Identify which cell holds the provided text, then report its (x, y) central coordinate. 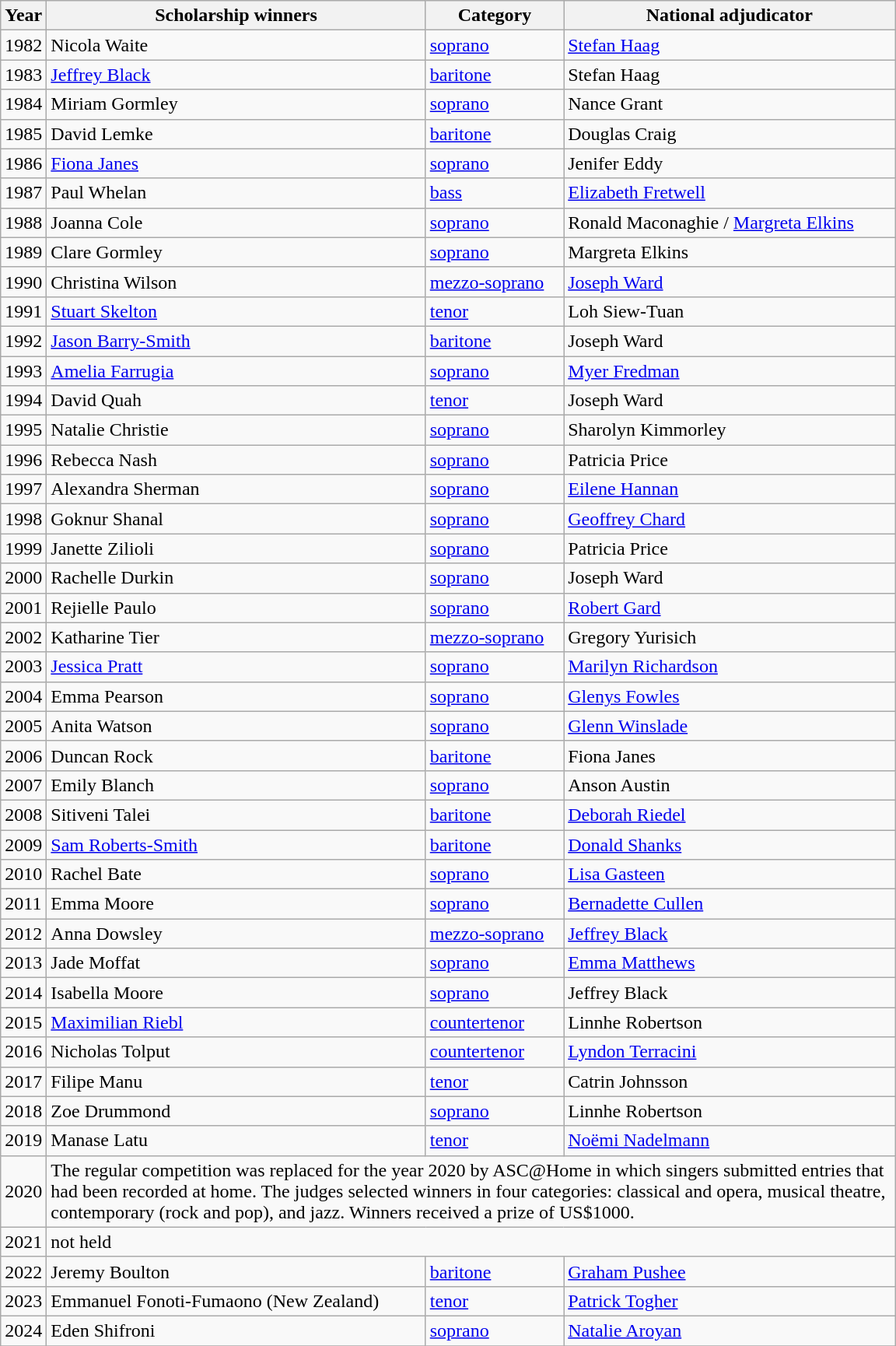
Isabella Moore (236, 993)
1997 (23, 489)
2006 (23, 755)
Sam Roberts-Smith (236, 844)
Jade Moffat (236, 963)
2023 (23, 1301)
2005 (23, 726)
Zoe Drummond (236, 1111)
Glenys Fowles (730, 696)
2014 (23, 993)
2012 (23, 934)
Glenn Winslade (730, 726)
1999 (23, 549)
Bernadette Cullen (730, 904)
Jeremy Boulton (236, 1271)
Jessica Pratt (236, 667)
Emma Pearson (236, 696)
bass (495, 193)
Noëmi Nadelmann (730, 1141)
Nicholas Tolput (236, 1052)
David Quah (236, 401)
Natalie Aroyan (730, 1330)
Robert Gard (730, 608)
Myer Fredman (730, 371)
David Lemke (236, 134)
1986 (23, 163)
2002 (23, 637)
Douglas Craig (730, 134)
Clare Gormley (236, 252)
Filipe Manu (236, 1081)
1990 (23, 282)
Jason Barry-Smith (236, 341)
1988 (23, 223)
1996 (23, 460)
Nicola Waite (236, 45)
1989 (23, 252)
Rachelle Durkin (236, 578)
2008 (23, 815)
Elizabeth Fretwell (730, 193)
Lisa Gasteen (730, 875)
Donald Shanks (730, 844)
1991 (23, 311)
1982 (23, 45)
2016 (23, 1052)
Margreta Elkins (730, 252)
1983 (23, 75)
Emmanuel Fonoti-Fumaono (New Zealand) (236, 1301)
Rejielle Paulo (236, 608)
Rebecca Nash (236, 460)
1993 (23, 371)
Emily Blanch (236, 785)
1998 (23, 519)
1984 (23, 104)
Katharine Tier (236, 637)
Goknur Shanal (236, 519)
Anita Watson (236, 726)
Jenifer Eddy (730, 163)
Marilyn Richardson (730, 667)
2022 (23, 1271)
2024 (23, 1330)
2001 (23, 608)
Alexandra Sherman (236, 489)
Eilene Hannan (730, 489)
1992 (23, 341)
2013 (23, 963)
Natalie Christie (236, 430)
Sitiveni Talei (236, 815)
2004 (23, 696)
1987 (23, 193)
Maximilian Riebl (236, 1022)
Anna Dowsley (236, 934)
2015 (23, 1022)
2020 (23, 1191)
Patrick Togher (730, 1301)
Manase Latu (236, 1141)
2000 (23, 578)
Graham Pushee (730, 1271)
Miriam Gormley (236, 104)
Geoffrey Chard (730, 519)
2003 (23, 667)
Sharolyn Kimmorley (730, 430)
Paul Whelan (236, 193)
Category (495, 16)
Emma Moore (236, 904)
1995 (23, 430)
Anson Austin (730, 785)
Duncan Rock (236, 755)
2011 (23, 904)
Christina Wilson (236, 282)
2017 (23, 1081)
Ronald Maconaghie / Margreta Elkins (730, 223)
not held (471, 1242)
Joanna Cole (236, 223)
Emma Matthews (730, 963)
Gregory Yurisich (730, 637)
Deborah Riedel (730, 815)
Janette Zilioli (236, 549)
2019 (23, 1141)
Nance Grant (730, 104)
2007 (23, 785)
1985 (23, 134)
Catrin Johnsson (730, 1081)
Rachel Bate (236, 875)
2018 (23, 1111)
2010 (23, 875)
Year (23, 16)
Amelia Farrugia (236, 371)
2021 (23, 1242)
Lyndon Terracini (730, 1052)
Eden Shifroni (236, 1330)
Scholarship winners (236, 16)
1994 (23, 401)
National adjudicator (730, 16)
Loh Siew-Tuan (730, 311)
Stuart Skelton (236, 311)
2009 (23, 844)
